Determine the (X, Y) coordinate at the center of the cell enclosing the given text.  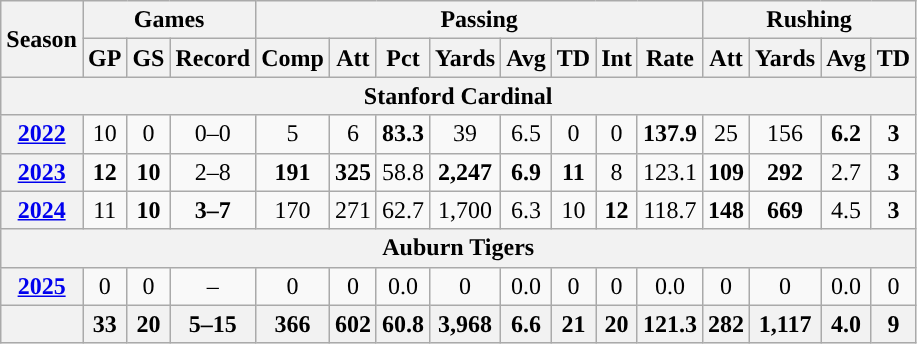
148 (726, 210)
4.5 (846, 210)
5 (293, 134)
366 (293, 324)
Season (42, 39)
123.1 (670, 172)
Record (213, 58)
4.0 (846, 324)
58.8 (402, 172)
1,700 (466, 210)
3–7 (213, 210)
Auburn Tigers (458, 248)
292 (786, 172)
39 (466, 134)
62.7 (402, 210)
271 (352, 210)
2022 (42, 134)
Games (168, 20)
5–15 (213, 324)
21 (573, 324)
325 (352, 172)
33 (104, 324)
2024 (42, 210)
0–0 (213, 134)
6.3 (526, 210)
2,247 (466, 172)
8 (617, 172)
156 (786, 134)
Rate (670, 58)
3,968 (466, 324)
Rushing (808, 20)
6.5 (526, 134)
6.9 (526, 172)
1,117 (786, 324)
25 (726, 134)
GP (104, 58)
GS (148, 58)
Passing (480, 20)
Comp (293, 58)
Stanford Cardinal (458, 96)
109 (726, 172)
121.3 (670, 324)
6 (352, 134)
602 (352, 324)
Int (617, 58)
137.9 (670, 134)
6.2 (846, 134)
2023 (42, 172)
83.3 (402, 134)
6.6 (526, 324)
191 (293, 172)
2.7 (846, 172)
9 (893, 324)
2–8 (213, 172)
118.7 (670, 210)
2025 (42, 286)
170 (293, 210)
282 (726, 324)
– (213, 286)
Pct (402, 58)
669 (786, 210)
60.8 (402, 324)
